Locate the cell with the specified text and output its [x, y] center coordinate. 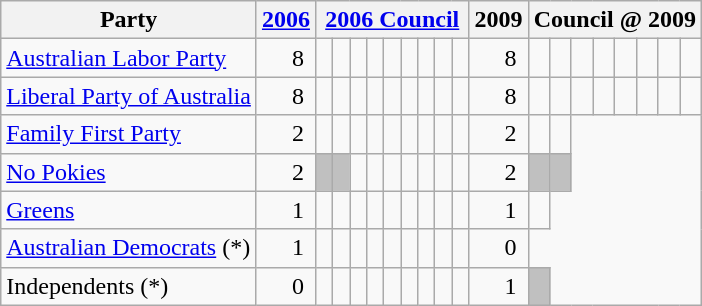
Family First Party [129, 134]
2006 Council [392, 20]
No Pokies [129, 172]
2009 [498, 20]
Australian Labor Party [129, 58]
Australian Democrats (*) [129, 248]
Party [129, 20]
Liberal Party of Australia [129, 96]
Greens [129, 210]
Independents (*) [129, 286]
Council @ 2009 [614, 20]
2006 [286, 20]
